Locate the cell with the specified text and output its (x, y) center coordinate. 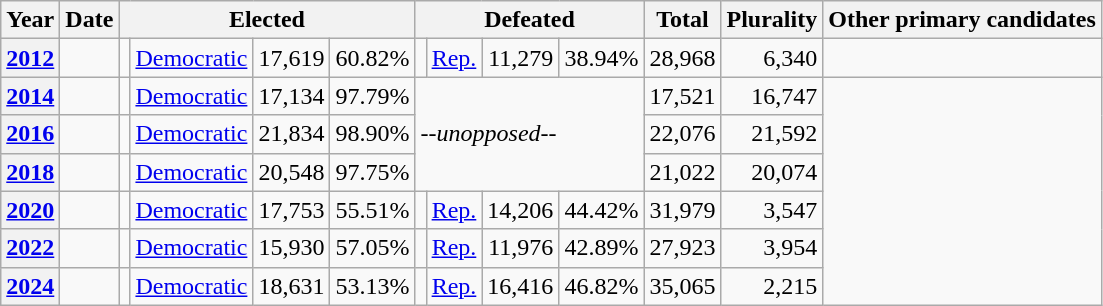
17,521 (682, 96)
Other primary candidates (962, 20)
21,592 (772, 134)
17,134 (292, 96)
2014 (30, 96)
57.05% (372, 248)
2012 (30, 58)
38.94% (602, 58)
98.90% (372, 134)
2022 (30, 248)
17,619 (292, 58)
2020 (30, 210)
Date (90, 20)
Year (30, 20)
Elected (267, 20)
35,065 (682, 286)
3,547 (772, 210)
22,076 (682, 134)
6,340 (772, 58)
60.82% (372, 58)
55.51% (372, 210)
Defeated (530, 20)
53.13% (372, 286)
44.42% (602, 210)
2016 (30, 134)
15,930 (292, 248)
Total (682, 20)
20,074 (772, 172)
97.79% (372, 96)
2018 (30, 172)
42.89% (602, 248)
31,979 (682, 210)
11,279 (520, 58)
20,548 (292, 172)
46.82% (602, 286)
14,206 (520, 210)
16,747 (772, 96)
28,968 (682, 58)
2024 (30, 286)
21,022 (682, 172)
3,954 (772, 248)
27,923 (682, 248)
Plurality (772, 20)
97.75% (372, 172)
--unopposed-- (530, 134)
2,215 (772, 286)
16,416 (520, 286)
11,976 (520, 248)
17,753 (292, 210)
18,631 (292, 286)
21,834 (292, 134)
